Capture the cell that displays the provided text and extract its (X, Y) central coordinate. 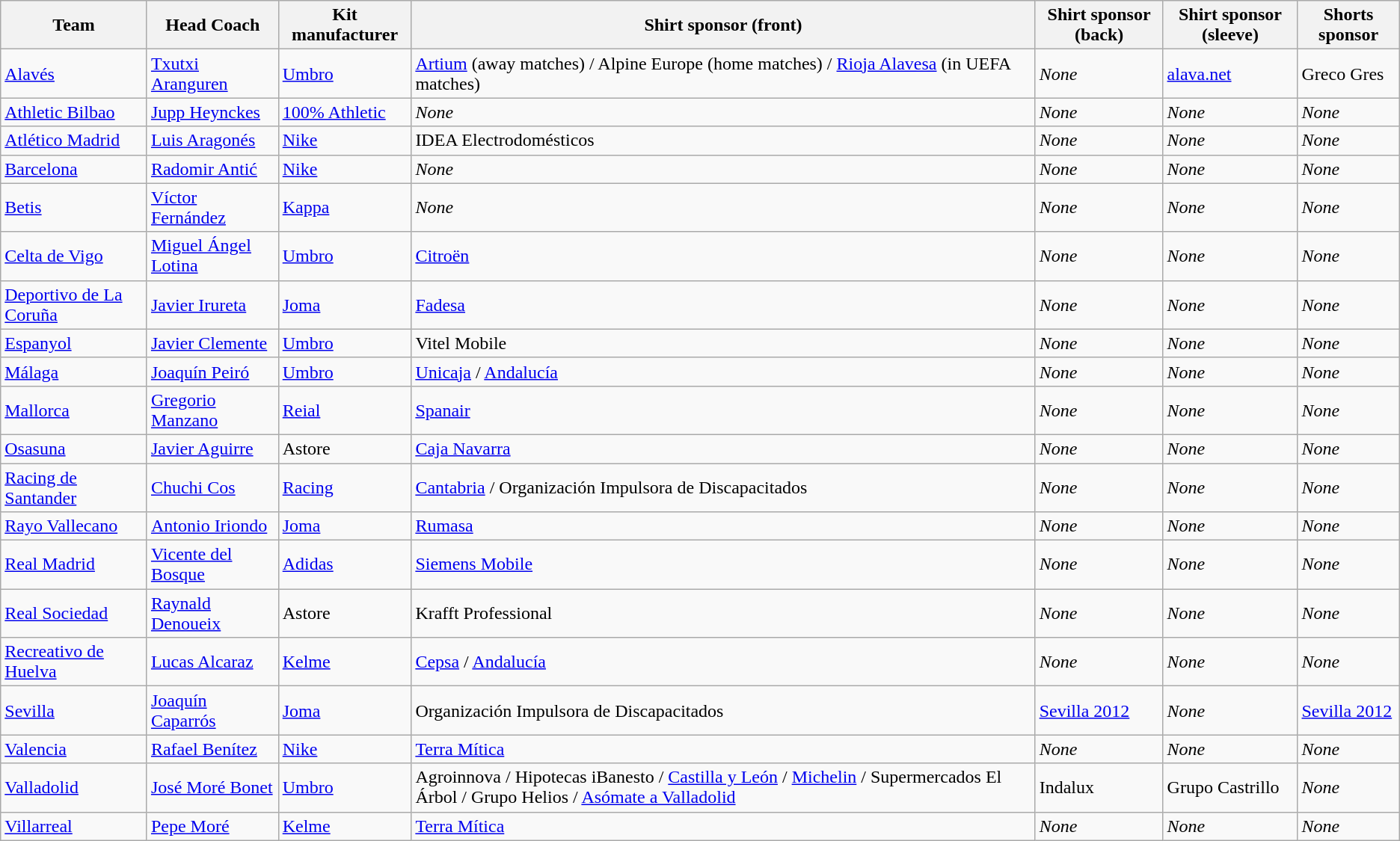
Antonio Iriondo (212, 526)
Deportivo de La Coruña (74, 305)
alava.net (1230, 73)
Chuchi Cos (212, 487)
Rayo Vallecano (74, 526)
Artium (away matches) / Alpine Europe (home matches) / Rioja Alavesa (in UEFA matches) (723, 73)
Cepsa / Andalucía (723, 662)
Javier Irureta (212, 305)
Joaquín Peiró (212, 372)
Caja Navarra (723, 449)
Agroinnova / Hipotecas iBanesto / Castilla y León / Michelin / Supermercados El Árbol / Grupo Helios / Asómate a Valladolid (723, 788)
Jupp Heynckes (212, 112)
Grupo Castrillo (1230, 788)
Greco Gres (1348, 73)
Raynald Denoueix (212, 613)
Racing (345, 487)
Shirt sponsor (sleeve) (1230, 25)
Real Sociedad (74, 613)
Osasuna (74, 449)
Team (74, 25)
Miguel Ángel Lotina (212, 256)
Real Madrid (74, 565)
Recreativo de Huelva (74, 662)
Sevilla (74, 710)
Organización Impulsora de Discapacitados (723, 710)
Citroën (723, 256)
Krafft Professional (723, 613)
Indalux (1099, 788)
Betis (74, 208)
Lucas Alcaraz (212, 662)
Javier Clemente (212, 343)
Vicente del Bosque (212, 565)
Shorts sponsor (1348, 25)
Unicaja / Andalucía (723, 372)
Vitel Mobile (723, 343)
Txutxi Aranguren (212, 73)
Athletic Bilbao (74, 112)
Alavés (74, 73)
Málaga (74, 372)
José Moré Bonet (212, 788)
Reial (345, 410)
Atlético Madrid (74, 141)
Shirt sponsor (back) (1099, 25)
Fadesa (723, 305)
Joaquín Caparrós (212, 710)
Víctor Fernández (212, 208)
Valencia (74, 749)
Rumasa (723, 526)
Mallorca (74, 410)
Shirt sponsor (front) (723, 25)
IDEA Electrodomésticos (723, 141)
Rafael Benítez (212, 749)
Villarreal (74, 826)
Kit manufacturer (345, 25)
Javier Aguirre (212, 449)
Siemens Mobile (723, 565)
Radomir Antić (212, 169)
Barcelona (74, 169)
Pepe Moré (212, 826)
Racing de Santander (74, 487)
Spanair (723, 410)
Adidas (345, 565)
Cantabria / Organización Impulsora de Discapacitados (723, 487)
Head Coach (212, 25)
100% Athletic (345, 112)
Luis Aragonés (212, 141)
Gregorio Manzano (212, 410)
Kappa (345, 208)
Valladolid (74, 788)
Espanyol (74, 343)
Celta de Vigo (74, 256)
